Provide the [x, y] coordinate of the cell's center where the given text is located.  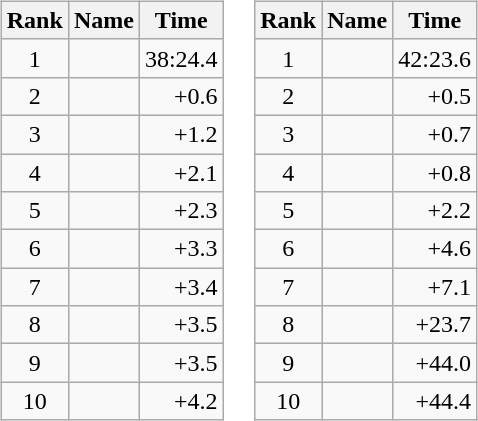
+2.3 [181, 211]
+23.7 [435, 325]
+3.3 [181, 249]
+3.4 [181, 287]
+2.2 [435, 211]
+44.0 [435, 363]
+2.1 [181, 173]
38:24.4 [181, 58]
+0.6 [181, 96]
+4.2 [181, 401]
42:23.6 [435, 58]
+0.5 [435, 96]
+0.7 [435, 134]
+4.6 [435, 249]
+1.2 [181, 134]
+7.1 [435, 287]
+0.8 [435, 173]
+44.4 [435, 401]
